Identify which cell holds the provided text, then report its (x, y) central coordinate. 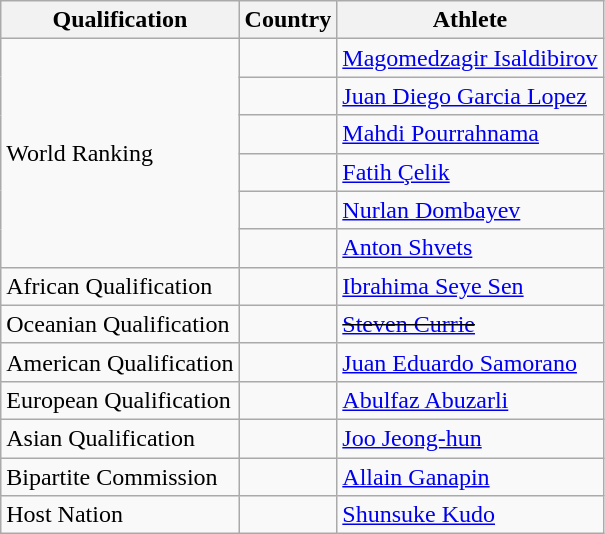
Fatih Çelik (470, 172)
Host Nation (120, 515)
African Qualification (120, 286)
Bipartite Commission (120, 477)
Joo Jeong-hun (470, 438)
Nurlan Dombayev (470, 210)
European Qualification (120, 400)
Athlete (470, 20)
Mahdi Pourrahnama (470, 134)
Allain Ganapin (470, 477)
World Ranking (120, 153)
Qualification (120, 20)
Oceanian Qualification (120, 324)
Juan Diego Garcia Lopez (470, 96)
Magomedzagir Isaldibirov (470, 58)
Country (288, 20)
Ibrahima Seye Sen (470, 286)
Juan Eduardo Samorano (470, 362)
Shunsuke Kudo (470, 515)
Anton Shvets (470, 248)
Steven Currie (470, 324)
Abulfaz Abuzarli (470, 400)
Asian Qualification (120, 438)
American Qualification (120, 362)
